Detect which cell encompasses the target text, then output its [X, Y] center coordinate. 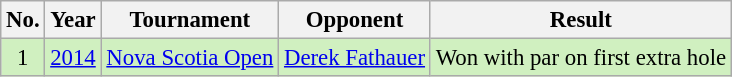
Won with par on first extra hole [580, 58]
Derek Fathauer [355, 58]
1 [23, 58]
Year [73, 20]
2014 [73, 58]
Nova Scotia Open [190, 58]
No. [23, 20]
Opponent [355, 20]
Result [580, 20]
Tournament [190, 20]
